Locate the cell with the specified text and output its [X, Y] center coordinate. 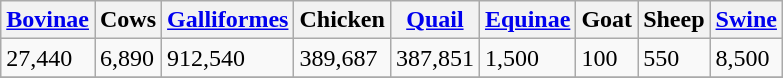
8,500 [746, 58]
1,500 [527, 58]
550 [674, 58]
Bovinae [48, 20]
Sheep [674, 20]
Cows [128, 20]
Equinae [527, 20]
27,440 [48, 58]
Galliformes [228, 20]
912,540 [228, 58]
6,890 [128, 58]
Swine [746, 20]
389,687 [342, 58]
Quail [434, 20]
Goat [607, 20]
Chicken [342, 20]
387,851 [434, 58]
100 [607, 58]
